Return (x, y) of the center of cell containing provided text 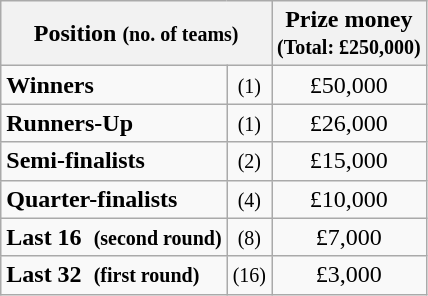
(8) (249, 237)
£3,000 (350, 275)
Position (no. of teams) (136, 34)
£15,000 (350, 161)
Prize money(Total: £250,000) (350, 34)
(2) (249, 161)
£10,000 (350, 199)
Last 16 (second round) (114, 237)
£50,000 (350, 85)
Last 32 (first round) (114, 275)
Winners (114, 85)
Runners-Up (114, 123)
Quarter-finalists (114, 199)
Semi-finalists (114, 161)
£26,000 (350, 123)
£7,000 (350, 237)
(16) (249, 275)
(4) (249, 199)
